For the text-containing cell, return its midpoint in (x, y) coordinate format. 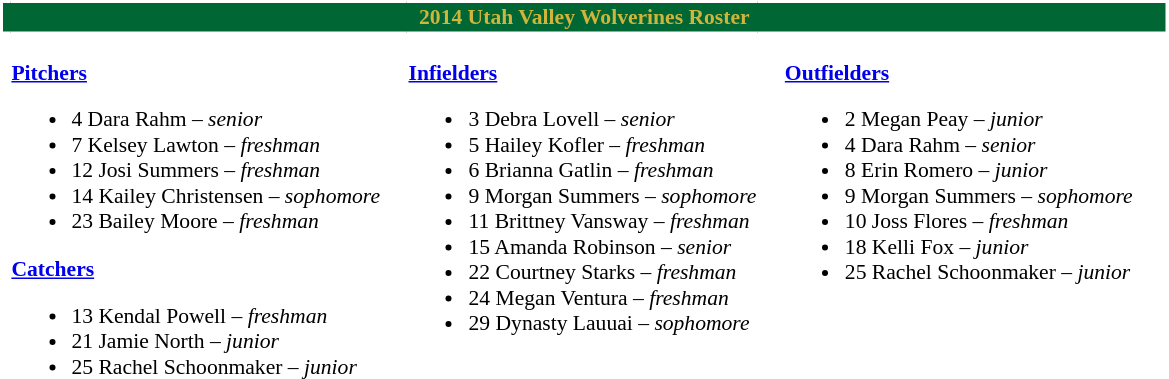
2014 Utah Valley Wolverines Roster (585, 18)
